Return the (X, Y) coordinate for the center point of the cell that contains the specified text.  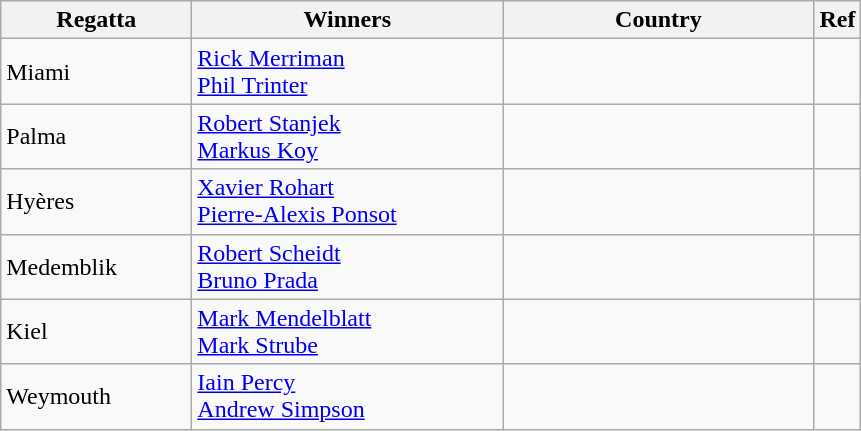
Weymouth (96, 396)
Robert ScheidtBruno Prada (348, 266)
Mark MendelblattMark Strube (348, 332)
Xavier RohartPierre-Alexis Ponsot (348, 202)
Miami (96, 72)
Regatta (96, 20)
Hyères (96, 202)
Country (658, 20)
Winners (348, 20)
Kiel (96, 332)
Ref (838, 20)
Rick MerrimanPhil Trinter (348, 72)
Palma (96, 136)
Medemblik (96, 266)
Robert StanjekMarkus Koy (348, 136)
Iain PercyAndrew Simpson (348, 396)
